Determine the (x, y) coordinate at the center of the cell enclosing the given text.  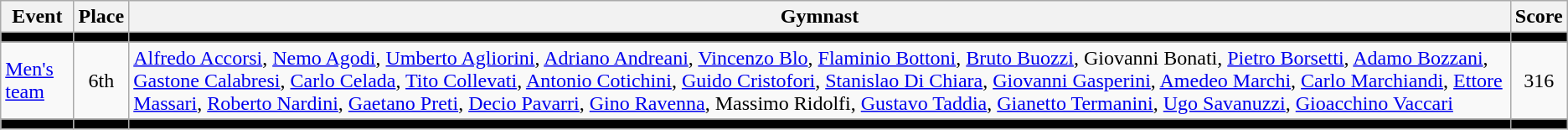
Score (1539, 17)
Men's team (37, 81)
Place (101, 17)
Event (37, 17)
316 (1539, 81)
Gymnast (820, 17)
6th (101, 81)
